For the text-containing cell, return its midpoint in (X, Y) coordinate format. 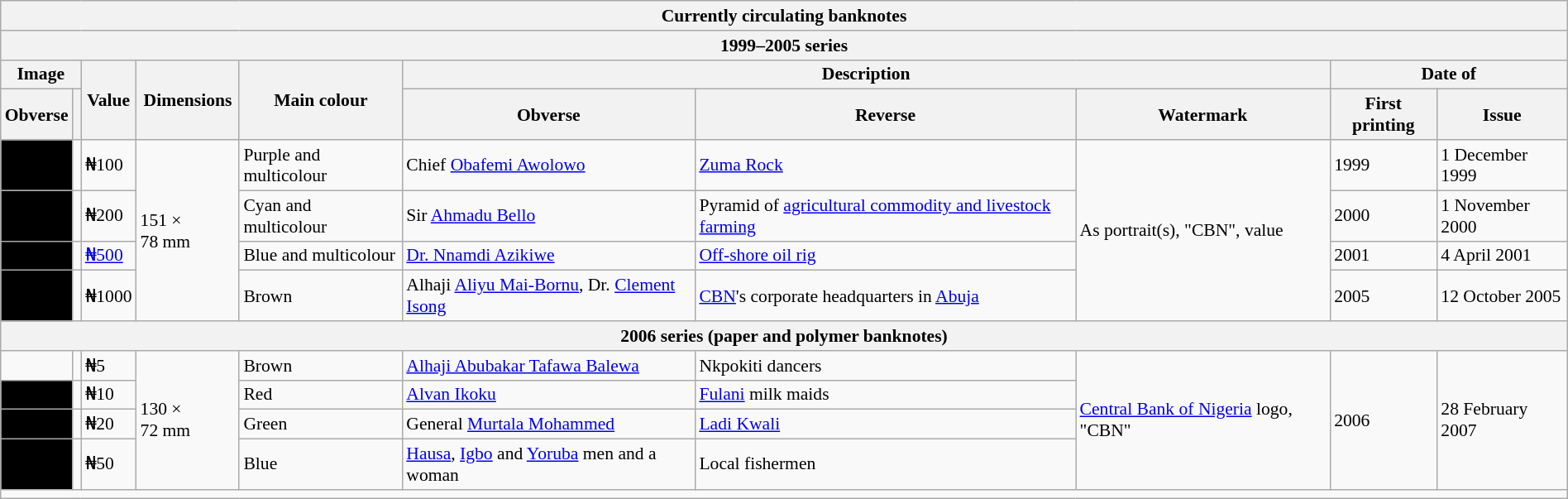
1 December 1999 (1502, 166)
₦200 (109, 215)
Value (109, 99)
Cyan and multicolour (321, 215)
₦500 (109, 256)
Pyramid of agricultural commodity and livestock farming (885, 215)
Description (866, 74)
Image (41, 74)
Alvan Ikoku (548, 395)
₦5 (109, 366)
1999–2005 series (784, 46)
2001 (1383, 256)
Sir Ahmadu Bello (548, 215)
Zuma Rock (885, 166)
Reverse (885, 114)
2006 series (paper and polymer banknotes) (784, 336)
Date of (1449, 74)
Watermark (1203, 114)
2005 (1383, 296)
Alhaji Aliyu Mai-Bornu, Dr. Clement Isong (548, 296)
Dr. Nnamdi Azikiwe (548, 256)
130 × 72 mm (189, 420)
Fulani milk maids (885, 395)
Ladi Kwali (885, 425)
CBN's corporate headquarters in Abuja (885, 296)
₦100 (109, 166)
Purple and multicolour (321, 166)
Dimensions (189, 99)
Local fishermen (885, 465)
Blue and multicolour (321, 256)
Hausa, Igbo and Yoruba men and a woman (548, 465)
Currently circulating banknotes (784, 16)
Issue (1502, 114)
Central Bank of Nigeria logo, "CBN" (1203, 420)
Blue (321, 465)
₦20 (109, 425)
Alhaji Abubakar Tafawa Balewa (548, 366)
2000 (1383, 215)
151 × 78 mm (189, 230)
1 November 2000 (1502, 215)
First printing (1383, 114)
Green (321, 425)
General Murtala Mohammed (548, 425)
2006 (1383, 420)
₦50 (109, 465)
28 February 2007 (1502, 420)
4 April 2001 (1502, 256)
1999 (1383, 166)
₦10 (109, 395)
₦1000 (109, 296)
Off-shore oil rig (885, 256)
Nkpokiti dancers (885, 366)
As portrait(s), "CBN", value (1203, 230)
Chief Obafemi Awolowo (548, 166)
12 October 2005 (1502, 296)
Main colour (321, 99)
Red (321, 395)
